Output the (x, y) coordinate of the center of the cell containing the given text.  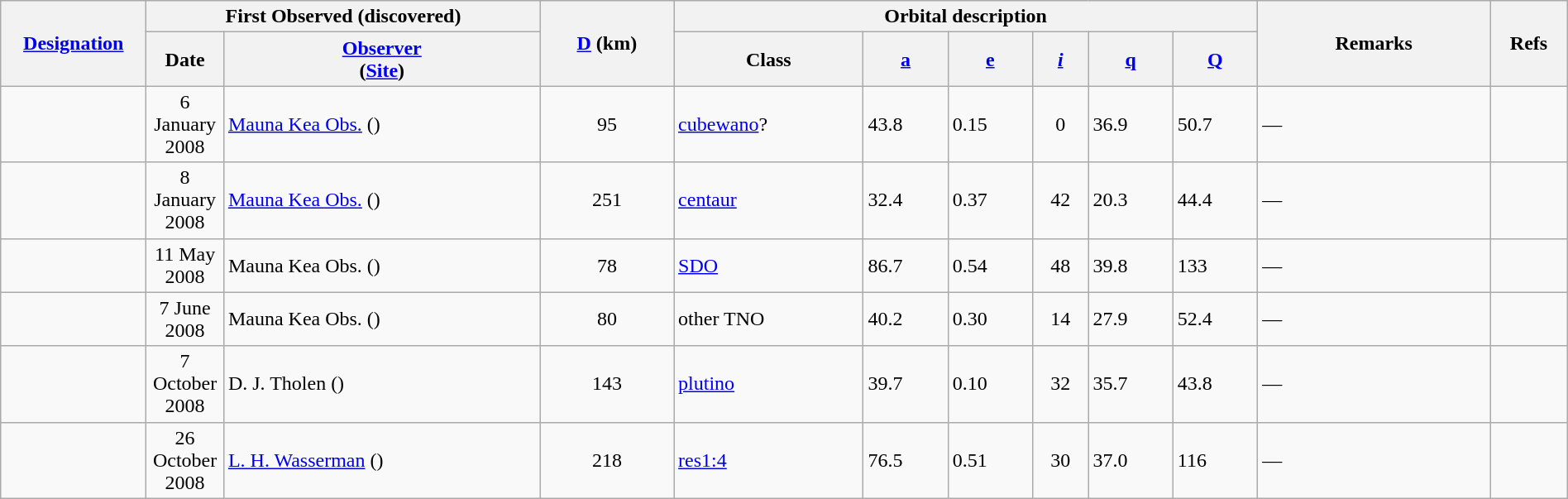
76.5 (906, 460)
centaur (769, 200)
48 (1060, 265)
42 (1060, 200)
6 January 2008 (185, 124)
32.4 (906, 200)
36.9 (1131, 124)
Observer(Site) (382, 60)
SDO (769, 265)
other TNO (769, 319)
Designation (74, 43)
95 (607, 124)
26 October 2008 (185, 460)
First Observed (discovered) (343, 17)
80 (607, 319)
i (1060, 60)
res1:4 (769, 460)
143 (607, 384)
78 (607, 265)
133 (1215, 265)
7 June 2008 (185, 319)
251 (607, 200)
0 (1060, 124)
a (906, 60)
39.7 (906, 384)
0.10 (990, 384)
11 May 2008 (185, 265)
50.7 (1215, 124)
plutino (769, 384)
0.51 (990, 460)
L. H. Wasserman () (382, 460)
44.4 (1215, 200)
116 (1215, 460)
39.8 (1131, 265)
0.37 (990, 200)
8 January 2008 (185, 200)
37.0 (1131, 460)
0.54 (990, 265)
q (1131, 60)
7 October 2008 (185, 384)
Orbital description (966, 17)
32 (1060, 384)
52.4 (1215, 319)
Q (1215, 60)
D (km) (607, 43)
40.2 (906, 319)
35.7 (1131, 384)
30 (1060, 460)
e (990, 60)
27.9 (1131, 319)
Class (769, 60)
86.7 (906, 265)
Date (185, 60)
0.15 (990, 124)
Remarks (1374, 43)
14 (1060, 319)
218 (607, 460)
cubewano? (769, 124)
Refs (1529, 43)
0.30 (990, 319)
20.3 (1131, 200)
D. J. Tholen () (382, 384)
